Return the [x, y] coordinate for the center point of the cell that contains the specified text.  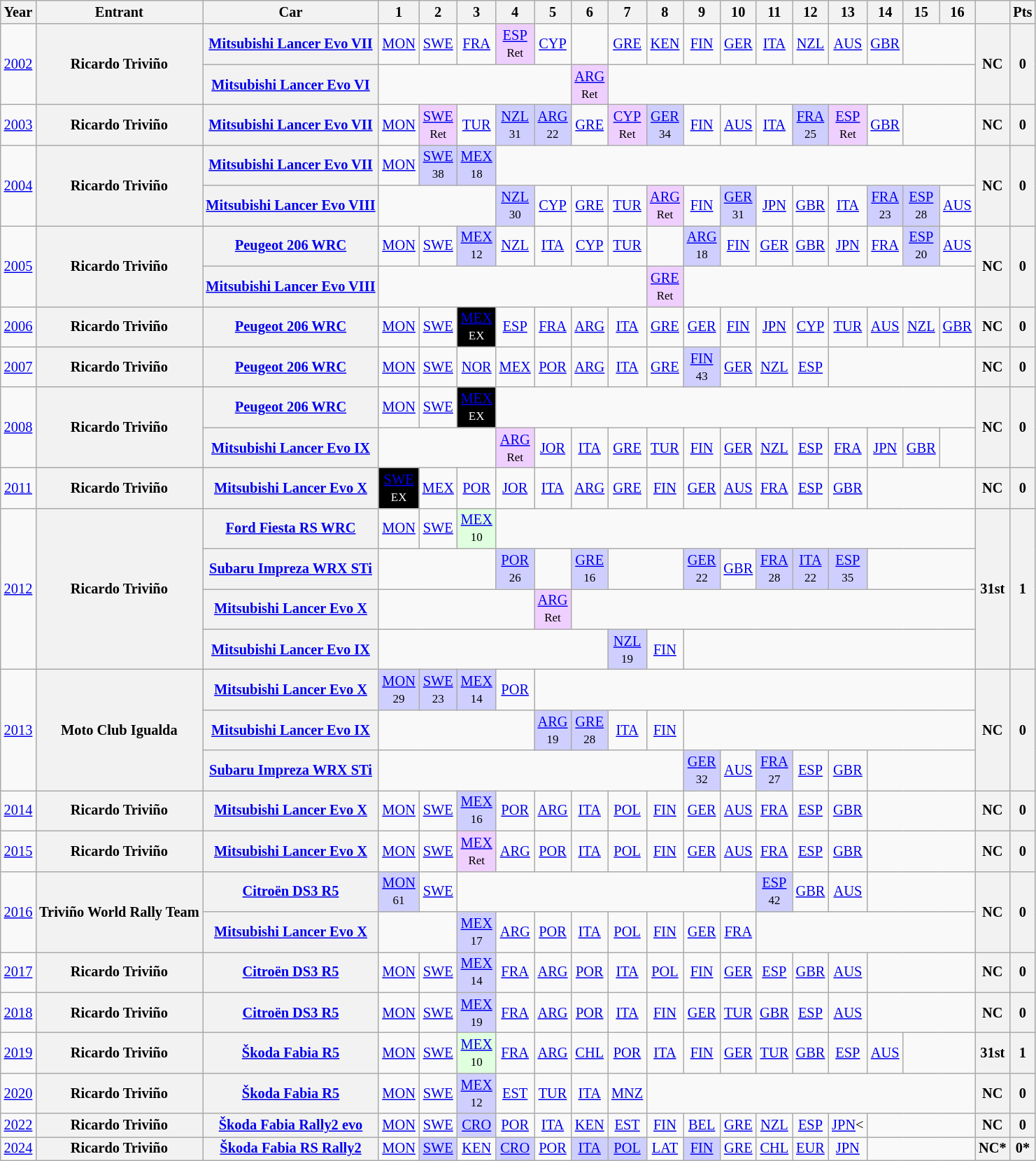
Triviño World Rally Team [119, 911]
2013 [18, 729]
8 [665, 12]
Year [18, 12]
2024 [18, 1148]
ESP42 [774, 892]
MEXRet [477, 851]
GER34 [665, 125]
SWE23 [438, 689]
FIN43 [702, 367]
12 [811, 12]
ITA22 [811, 569]
ARG22 [553, 125]
FRA27 [774, 771]
CYPRet [627, 125]
2012 [18, 589]
2016 [18, 911]
Škoda Fabia RS Rally2 [291, 1148]
16 [958, 12]
13 [848, 12]
5 [553, 12]
GER32 [702, 771]
Entrant [119, 12]
GRERet [665, 286]
10 [739, 12]
MON61 [399, 892]
7 [627, 12]
15 [921, 12]
MEX18 [477, 165]
Škoda Fabia Rally2 evo [291, 1125]
2004 [18, 185]
GER31 [739, 206]
MON29 [399, 689]
2020 [18, 1093]
2005 [18, 266]
NZL31 [515, 125]
BEL [702, 1125]
ESP35 [848, 569]
NC* [992, 1148]
JPN< [848, 1125]
Ford Fiesta RS WRC [291, 528]
SWEEX [399, 488]
SWE38 [438, 165]
2008 [18, 427]
2011 [18, 488]
2022 [18, 1125]
MNZ [627, 1093]
9 [702, 12]
4 [515, 12]
2014 [18, 810]
MEX17 [477, 931]
Pts [1023, 12]
MEX16 [477, 810]
GRE16 [589, 569]
Mitsubishi Lancer Evo VI [291, 85]
Moto Club Igualda [119, 729]
2015 [18, 851]
GER22 [702, 569]
14 [885, 12]
3 [477, 12]
0* [1023, 1148]
11 [774, 12]
LAT [665, 1148]
ARG19 [553, 730]
MEX19 [477, 1013]
2018 [18, 1013]
EUR [811, 1148]
2017 [18, 972]
GRE28 [589, 730]
NZL30 [515, 206]
NZL19 [627, 649]
6 [589, 12]
2019 [18, 1053]
ESP20 [921, 246]
2 [438, 12]
FRA28 [774, 569]
2002 [18, 64]
Car [291, 12]
FRA25 [811, 125]
NOR [477, 367]
ARG18 [702, 246]
FRA23 [885, 206]
SWERet [438, 125]
POR26 [515, 569]
2006 [18, 327]
2003 [18, 125]
2007 [18, 367]
ESP28 [921, 206]
